Determine the (x, y) coordinate at the center of the cell enclosing the given text.  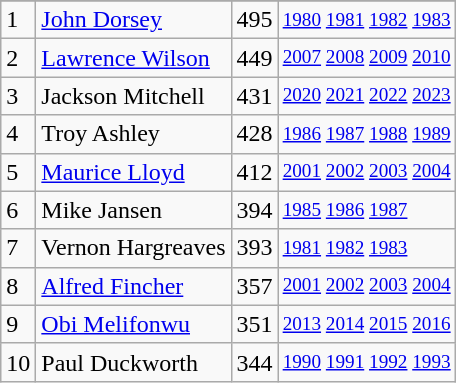
5 (18, 172)
Alfred Fincher (134, 286)
Lawrence Wilson (134, 58)
1985 1986 1987 (366, 210)
7 (18, 248)
449 (254, 58)
1986 1987 1988 1989 (366, 134)
2 (18, 58)
3 (18, 96)
Vernon Hargreaves (134, 248)
Troy Ashley (134, 134)
1980 1981 1982 1983 (366, 20)
6 (18, 210)
Mike Jansen (134, 210)
394 (254, 210)
2007 2008 2009 2010 (366, 58)
2020 2021 2022 2023 (366, 96)
John Dorsey (134, 20)
10 (18, 362)
412 (254, 172)
344 (254, 362)
393 (254, 248)
Obi Melifonwu (134, 324)
431 (254, 96)
Jackson Mitchell (134, 96)
495 (254, 20)
4 (18, 134)
2013 2014 2015 2016 (366, 324)
9 (18, 324)
1981 1982 1983 (366, 248)
1 (18, 20)
Paul Duckworth (134, 362)
1990 1991 1992 1993 (366, 362)
357 (254, 286)
351 (254, 324)
Maurice Lloyd (134, 172)
428 (254, 134)
8 (18, 286)
